Search for the cell housing the specified text and yield its (X, Y) center coordinate. 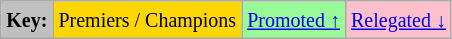
Premiers / Champions (148, 20)
Promoted ↑ (294, 20)
Relegated ↓ (398, 20)
Key: (27, 20)
